Scan for the cell matching the given text and deliver its [X, Y] coordinate at center. 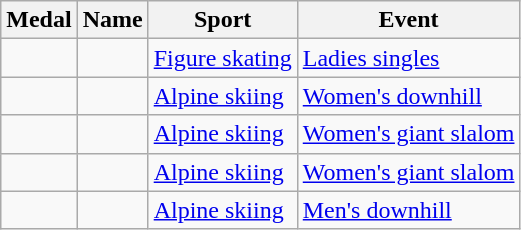
Medal [39, 20]
Sport [222, 20]
Event [408, 20]
Ladies singles [408, 58]
Name [112, 20]
Figure skating [222, 58]
Women's downhill [408, 96]
Men's downhill [408, 210]
